Detect which cell encompasses the target text, then output its (x, y) center coordinate. 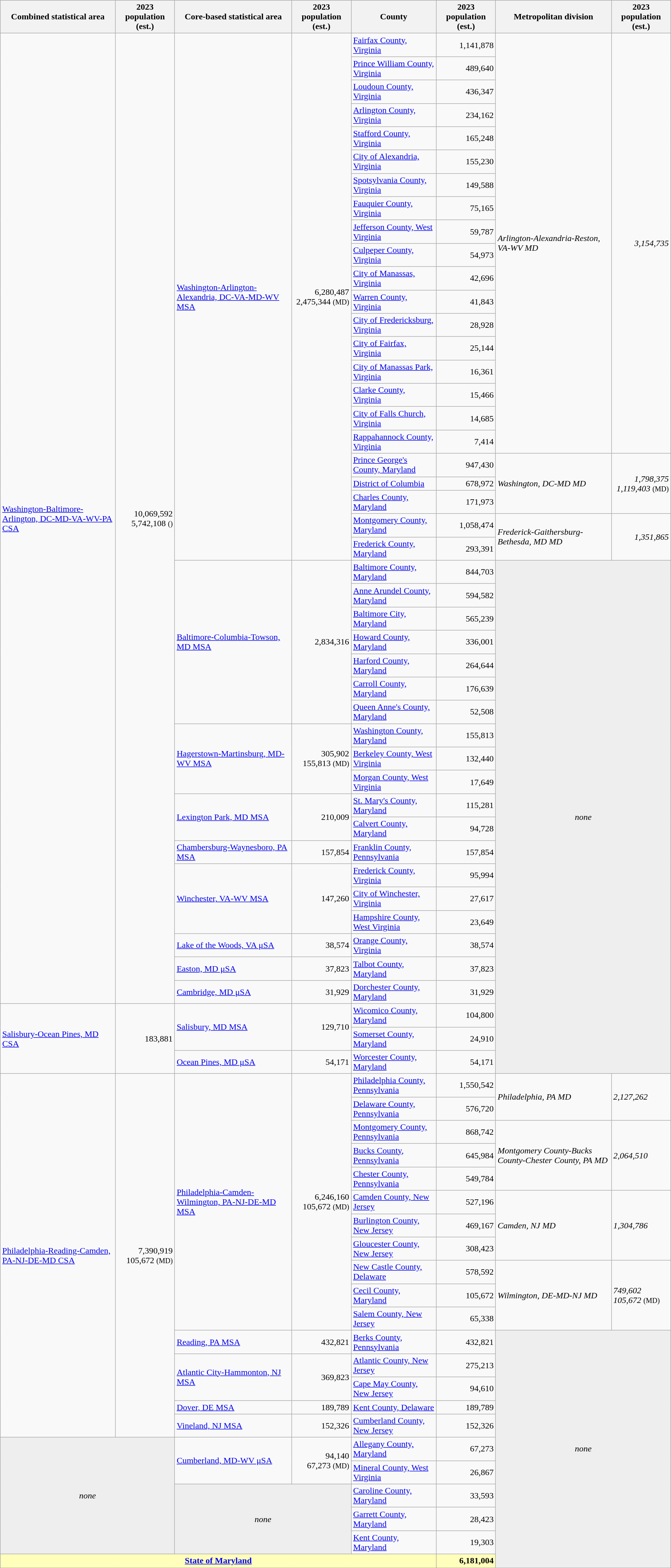
868,742 (466, 1132)
Talbot County, Maryland (394, 968)
1,058,474 (466, 525)
Salisbury-Ocean Pines, MD CSA (58, 1039)
Cambridge, MD μSA (233, 992)
City of Fredericksburg, Virginia (394, 325)
Montgomery County-Bucks County-Chester County, PA MD (553, 1156)
105,672 (466, 1295)
Lake of the Woods, VA μSA (233, 945)
Core-based statistical area (233, 17)
54,973 (466, 255)
2,834,316 (322, 642)
15,466 (466, 395)
City of Alexandria, Virginia (394, 161)
Stafford County, Virginia (394, 138)
Philadelphia County, Pennsylvania (394, 1085)
210,009 (322, 817)
95,994 (466, 875)
576,720 (466, 1109)
645,984 (466, 1156)
94,14067,273 (MD) (322, 1461)
Fairfax County, Virginia (394, 45)
Easton, MD μSA (233, 968)
10,069,5925,742,108 () (145, 519)
94,610 (466, 1389)
Delaware County, Pennsylvania (394, 1109)
Baltimore County, Maryland (394, 572)
Charles County, Maryland (394, 502)
104,800 (466, 1015)
578,592 (466, 1272)
28,423 (466, 1519)
1,798,3751,119,403 (MD) (641, 483)
Caroline County, Maryland (394, 1496)
165,248 (466, 138)
Dover, DE MSA (233, 1407)
Dorchester County, Maryland (394, 992)
Prince George's County, Maryland (394, 465)
Mineral County, West Virginia (394, 1473)
Reading, PA MSA (233, 1342)
County (394, 17)
Metropolitan division (553, 17)
1,550,542 (466, 1085)
Atlantic County, New Jersey (394, 1365)
Combined statistical area (58, 17)
293,391 (466, 549)
234,162 (466, 115)
Kent County, Maryland (394, 1542)
Kent County, Delaware (394, 1407)
Harford County, Maryland (394, 665)
Winchester, VA-WV MSA (233, 899)
Orange County, Virginia (394, 945)
594,582 (466, 595)
155,230 (466, 161)
Washington, DC-MD MD (553, 483)
1,304,786 (641, 1225)
171,973 (466, 502)
24,910 (466, 1039)
Jefferson County, West Virginia (394, 232)
Carroll County, Maryland (394, 689)
Cumberland County, New Jersey (394, 1426)
549,784 (466, 1179)
Fauquier County, Virginia (394, 208)
Prince William County, Virginia (394, 68)
Gloucester County, New Jersey (394, 1249)
132,440 (466, 759)
94,728 (466, 828)
1,351,865 (641, 537)
Lexington Park, MD MSA (233, 817)
436,347 (466, 92)
Wilmington, DE-MD-NJ MD (553, 1295)
Clarke County, Virginia (394, 395)
Anne Arundel County, Maryland (394, 595)
115,281 (466, 806)
Chester County, Pennsylvania (394, 1179)
Philadelphia-Camden-Wilmington, PA-NJ-DE-MD MSA (233, 1202)
149,588 (466, 185)
Cecil County, Maryland (394, 1295)
27,617 (466, 899)
Queen Anne's County, Maryland (394, 712)
16,361 (466, 372)
489,640 (466, 68)
Spotsylvania County, Virginia (394, 185)
155,813 (466, 735)
65,338 (466, 1318)
7,390,919105,672 (MD) (145, 1256)
Berkeley County, West Virginia (394, 759)
275,213 (466, 1365)
264,644 (466, 665)
Howard County, Maryland (394, 642)
14,685 (466, 418)
Baltimore-Columbia-Towson, MD MSA (233, 642)
2,127,262 (641, 1097)
Washington-Arlington-Alexandria, DC-VA-MD-WV MSA (233, 297)
City of Fairfax, Virginia (394, 349)
City of Winchester, Virginia (394, 899)
947,430 (466, 465)
Philadelphia-Reading-Camden, PA-NJ-DE-MD CSA (58, 1256)
Arlington County, Virginia (394, 115)
26,867 (466, 1473)
42,696 (466, 278)
District of Columbia (394, 483)
Montgomery County, Maryland (394, 525)
Montgomery County, Pennsylvania (394, 1132)
Somerset County, Maryland (394, 1039)
Salisbury, MD MSA (233, 1027)
19,303 (466, 1542)
Chambersburg-Waynesboro, PA MSA (233, 852)
Washington-Baltimore-Arlington, DC-MD-VA-WV-PA CSA (58, 519)
527,196 (466, 1202)
Washington County, Maryland (394, 735)
176,639 (466, 689)
3,154,735 (641, 243)
Berks County, Pennsylvania (394, 1342)
New Castle County, Delaware (394, 1272)
1,141,878 (466, 45)
75,165 (466, 208)
749,602105,672 (MD) (641, 1295)
Franklin County, Pennsylvania (394, 852)
Frederick-Gaithersburg-Bethesda, MD MD (553, 537)
State of Maryland (218, 1561)
St. Mary's County, Maryland (394, 806)
Camden, NJ MD (553, 1225)
33,593 (466, 1496)
6,181,004 (466, 1561)
308,423 (466, 1249)
Culpeper County, Virginia (394, 255)
City of Manassas Park, Virginia (394, 372)
Worcester County, Maryland (394, 1062)
52,508 (466, 712)
Rappahannock County, Virginia (394, 442)
17,649 (466, 782)
565,239 (466, 618)
Cape May County, New Jersey (394, 1389)
Cumberland, MD-WV μSA (233, 1461)
Ocean Pines, MD μSA (233, 1062)
Baltimore City, Maryland (394, 618)
Loudoun County, Virginia (394, 92)
Calvert County, Maryland (394, 828)
7,414 (466, 442)
Arlington-Alexandria-Reston, VA-WV MD (553, 243)
2,064,510 (641, 1156)
Burlington County, New Jersey (394, 1225)
369,823 (322, 1377)
Warren County, Virginia (394, 301)
129,710 (322, 1027)
183,881 (145, 1039)
City of Manassas, Virginia (394, 278)
844,703 (466, 572)
Bucks County, Pennsylvania (394, 1156)
28,928 (466, 325)
Atlantic City-Hammonton, NJ MSA (233, 1377)
Philadelphia, PA MD (553, 1097)
City of Falls Church, Virginia (394, 418)
Salem County, New Jersey (394, 1318)
6,280,4872,475,344 (MD) (322, 297)
Hampshire County, West Virginia (394, 922)
305,902155,813 (MD) (322, 759)
6,246,160105,672 (MD) (322, 1202)
Morgan County, West Virginia (394, 782)
Hagerstown-Martinsburg, MD-WV MSA (233, 759)
Wicomico County, Maryland (394, 1015)
Allegany County, Maryland (394, 1449)
Garrett County, Maryland (394, 1519)
Camden County, New Jersey (394, 1202)
25,144 (466, 349)
Vineland, NJ MSA (233, 1426)
67,273 (466, 1449)
41,843 (466, 301)
Frederick County, Virginia (394, 875)
23,649 (466, 922)
147,260 (322, 899)
336,001 (466, 642)
469,167 (466, 1225)
59,787 (466, 232)
Frederick County, Maryland (394, 549)
678,972 (466, 483)
